Detect which cell encompasses the target text, then output its [x, y] center coordinate. 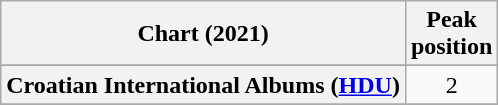
Croatian International Albums (HDU) [204, 85]
Peakposition [451, 34]
Chart (2021) [204, 34]
2 [451, 85]
